Provide the [x, y] coordinate of the cell's center where the given text is located.  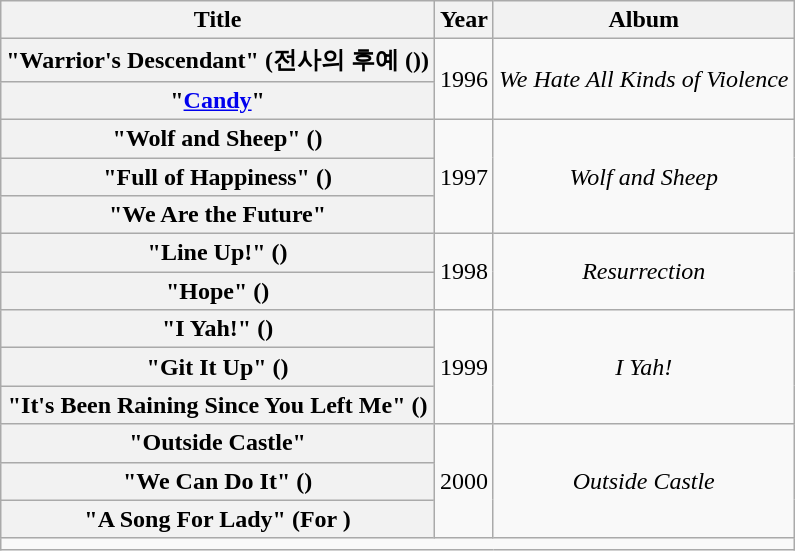
"It's Been Raining Since You Left Me" () [218, 405]
Resurrection [644, 272]
"We Are the Future" [218, 215]
1997 [464, 176]
We Hate All Kinds of Violence [644, 80]
Outside Castle [644, 481]
"Wolf and Sheep" () [218, 138]
1998 [464, 272]
1996 [464, 80]
"We Can Do It" () [218, 481]
"Full of Happiness" () [218, 177]
1999 [464, 367]
"A Song For Lady" (For ) [218, 519]
Year [464, 20]
"Outside Castle" [218, 443]
"Warrior's Descendant" (전사의 후예 ()) [218, 60]
"Hope" () [218, 291]
Album [644, 20]
"Candy" [218, 100]
I Yah! [644, 367]
2000 [464, 481]
"Git It Up" () [218, 367]
Wolf and Sheep [644, 176]
"I Yah!" () [218, 329]
"Line Up!" () [218, 253]
Title [218, 20]
